Return the (x, y) coordinate for the center point of the cell that contains the specified text.  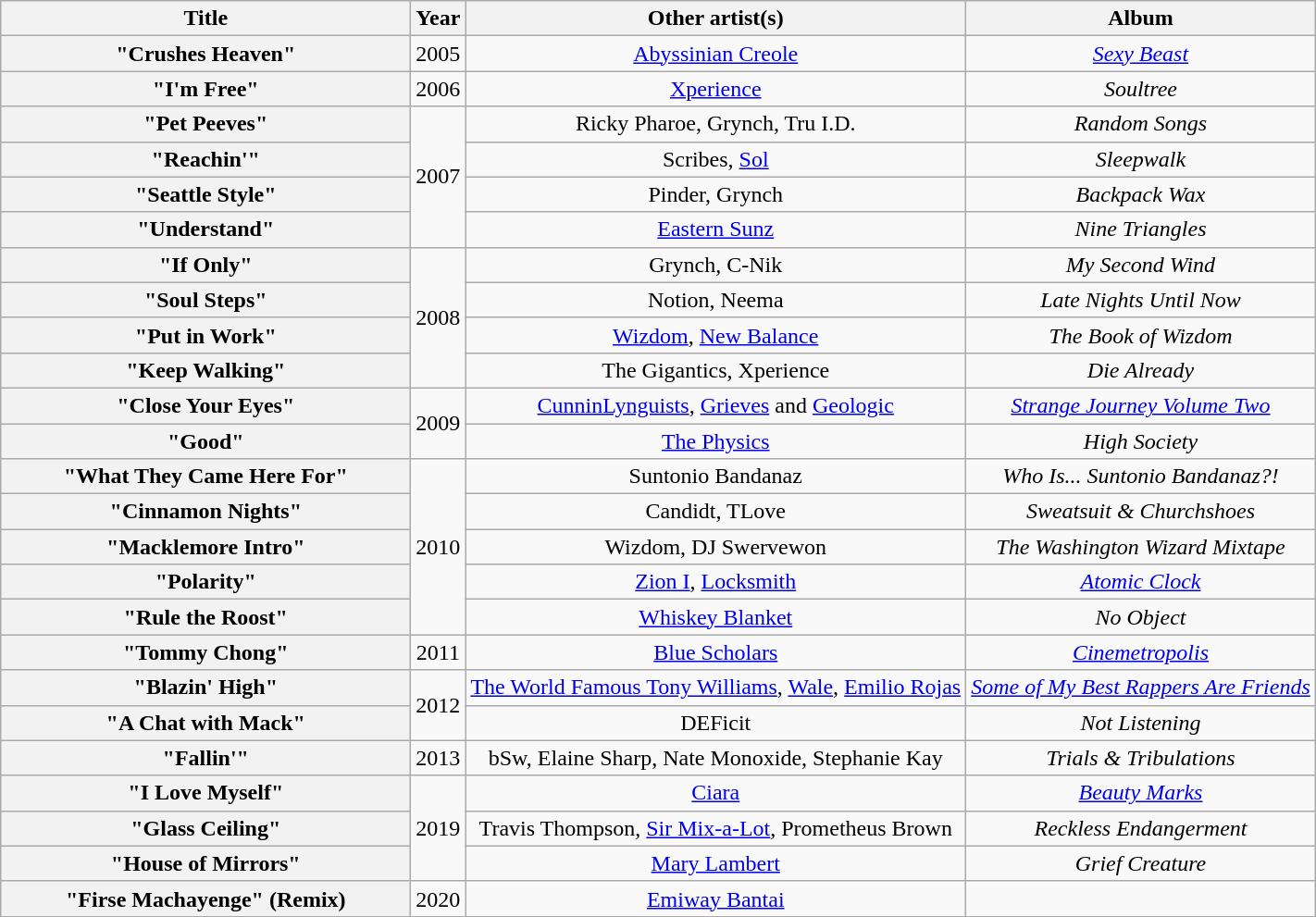
Pinder, Grynch (716, 194)
"Cinnamon Nights" (205, 512)
"A Chat with Mack" (205, 723)
"Understand" (205, 229)
2008 (439, 317)
"I'm Free" (205, 89)
Whiskey Blanket (716, 617)
The World Famous Tony Williams, Wale, Emilio Rojas (716, 688)
2006 (439, 89)
Sleepwalk (1141, 159)
Grief Creature (1141, 863)
Album (1141, 19)
2010 (439, 547)
Late Nights Until Now (1141, 300)
The Gigantics, Xperience (716, 370)
The Book of Wizdom (1141, 335)
Abyssinian Creole (716, 54)
Travis Thompson, Sir Mix-a-Lot, Prometheus Brown (716, 828)
"Firse Machayenge" (Remix) (205, 898)
Backpack Wax (1141, 194)
"Macklemore Intro" (205, 547)
"What They Came Here For" (205, 477)
"Polarity" (205, 582)
"Glass Ceiling" (205, 828)
Grynch, C-Nik (716, 265)
Sweatsuit & Churchshoes (1141, 512)
Blue Scholars (716, 652)
Ricky Pharoe, Grynch, Tru I.D. (716, 124)
Title (205, 19)
Wizdom, DJ Swervewon (716, 547)
"Keep Walking" (205, 370)
2005 (439, 54)
The Washington Wizard Mixtape (1141, 547)
Cinemetropolis (1141, 652)
2012 (439, 705)
Ciara (716, 793)
Wizdom, New Balance (716, 335)
Die Already (1141, 370)
"If Only" (205, 265)
Sexy Beast (1141, 54)
Scribes, Sol (716, 159)
Other artist(s) (716, 19)
High Society (1141, 441)
Eastern Sunz (716, 229)
Trials & Tribulations (1141, 758)
Mary Lambert (716, 863)
"Soul Steps" (205, 300)
2020 (439, 898)
Nine Triangles (1141, 229)
"Put in Work" (205, 335)
"Seattle Style" (205, 194)
"Rule the Roost" (205, 617)
"I Love Myself" (205, 793)
2009 (439, 423)
The Physics (716, 441)
Notion, Neema (716, 300)
"House of Mirrors" (205, 863)
2019 (439, 828)
"Close Your Eyes" (205, 405)
"Tommy Chong" (205, 652)
No Object (1141, 617)
"Reachin'" (205, 159)
"Pet Peeves" (205, 124)
Suntonio Bandanaz (716, 477)
Atomic Clock (1141, 582)
Candidt, TLove (716, 512)
CunninLynguists, Grieves and Geologic (716, 405)
2013 (439, 758)
Strange Journey Volume Two (1141, 405)
My Second Wind (1141, 265)
"Blazin' High" (205, 688)
Reckless Endangerment (1141, 828)
"Good" (205, 441)
Not Listening (1141, 723)
Soultree (1141, 89)
2011 (439, 652)
2007 (439, 177)
Some of My Best Rappers Are Friends (1141, 688)
Emiway Bantai (716, 898)
Xperience (716, 89)
Zion I, Locksmith (716, 582)
Beauty Marks (1141, 793)
"Crushes Heaven" (205, 54)
DEFicit (716, 723)
Random Songs (1141, 124)
Year (439, 19)
"Fallin'" (205, 758)
Who Is... Suntonio Bandanaz?! (1141, 477)
bSw, Elaine Sharp, Nate Monoxide, Stephanie Kay (716, 758)
